Search for the cell housing the specified text and yield its (X, Y) center coordinate. 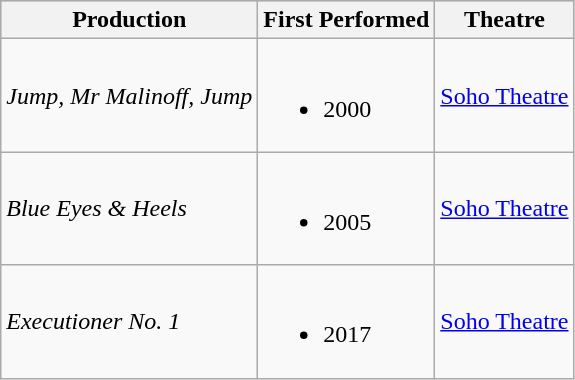
First Performed (346, 20)
Production (130, 20)
Executioner No. 1 (130, 322)
2017 (346, 322)
2000 (346, 96)
Jump, Mr Malinoff, Jump (130, 96)
2005 (346, 208)
Theatre (504, 20)
Blue Eyes & Heels (130, 208)
